Output the (X, Y) coordinate of the center of the cell containing the given text.  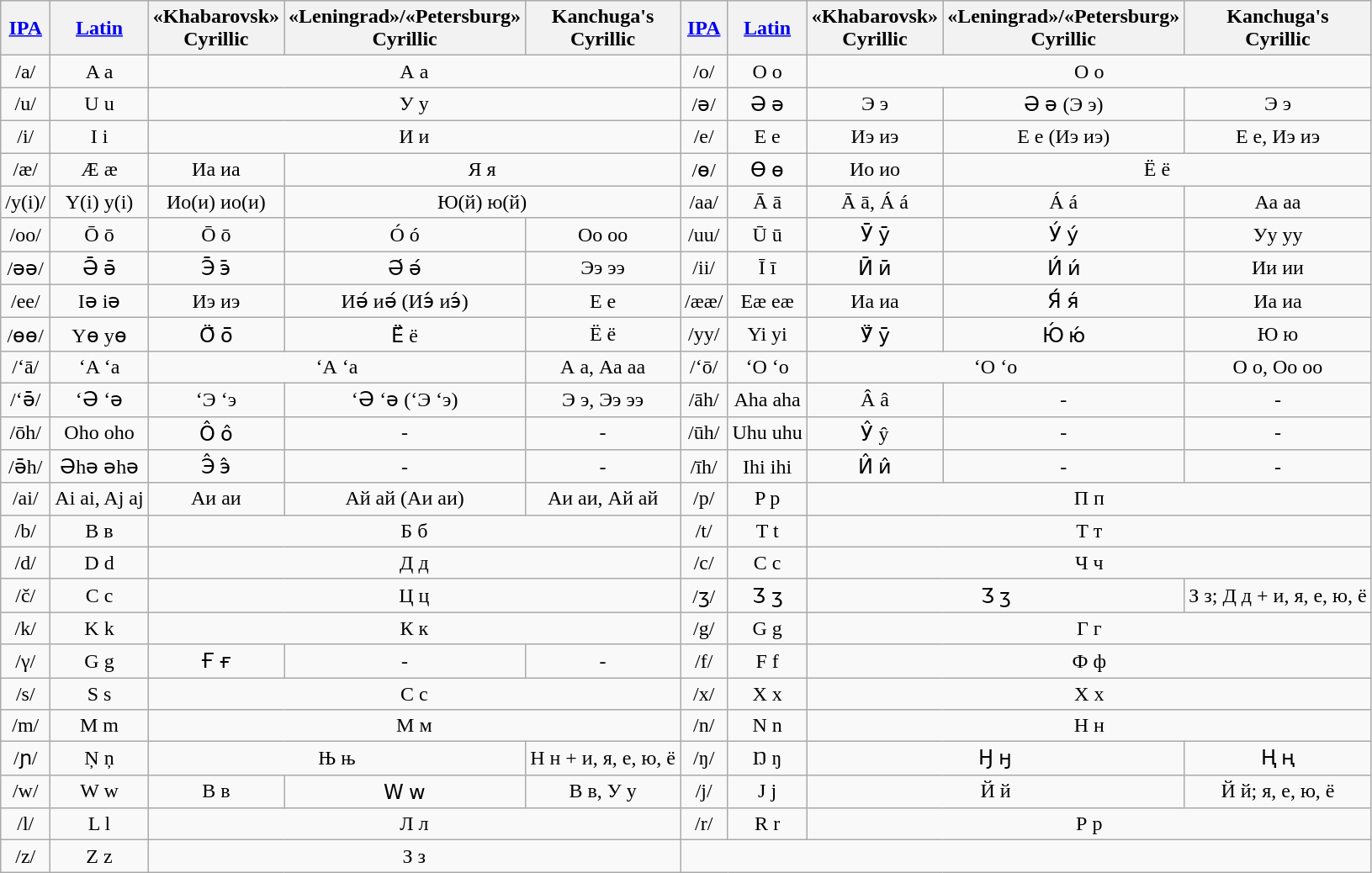
/‘ā/ (25, 367)
/l/ (25, 824)
Ņ ņ (99, 759)
Я я (483, 170)
/γ/ (25, 661)
/r/ (703, 824)
/t/ (703, 531)
/æ/ (25, 170)
/e/ (703, 136)
W w (99, 791)
Э̂ э̂ (215, 467)
/b/ (25, 531)
Аи аи, Ай ай (603, 499)
Ю́ ю́ (1063, 335)
Á á (1063, 202)
Ӧ̄ ӧ̄ (215, 335)
/c/ (703, 563)
Ԝ ԝ (405, 791)
Е е, Иэ иэ (1278, 136)
/g/ (703, 628)
Ā ā, Á á (875, 202)
/ө/ (703, 170)
Ц ц (414, 595)
K k (99, 628)
Й й; я, е, ю, ё (1278, 791)
Уу уу (1278, 235)
Т т (1089, 531)
/ʒ/ (703, 595)
‘A ‘a (99, 367)
Ӱ̄ ӱ̄ (875, 335)
/f/ (703, 661)
‘Ə ‘ə (99, 399)
Ё́ ё (405, 335)
Г г (1089, 628)
/n/ (703, 726)
Х х (1089, 694)
Ээ ээ (603, 268)
О о (1089, 71)
Й й (995, 791)
/ә/ (703, 104)
I i (99, 136)
Ӈ ӈ (995, 759)
Ф ф (1089, 661)
Æ æ (99, 170)
/aa/ (703, 202)
‘Э ‘э (215, 399)
У у (414, 104)
A a (99, 71)
/w/ (25, 791)
Ио ио (875, 170)
/s/ (25, 694)
Yɵ yɵ (99, 335)
/j/ (703, 791)
Ā ā (767, 202)
Ʒ ʒ (767, 595)
Y(i) y(i) (99, 202)
С с (414, 694)
О о, Оо оо (1278, 367)
/ee/ (25, 301)
E e (767, 136)
Ә ә (767, 104)
Ŋ ŋ (767, 759)
B в (99, 531)
Aha aha (767, 399)
Ио(и) ио(и) (215, 202)
Z z (99, 856)
‘Ә ‘ә (‘Э ‘э) (405, 399)
Њ њ (336, 759)
/өө/ (25, 335)
M m (99, 726)
З з (414, 856)
Аа аа (1278, 202)
Аи аи (215, 499)
Ī ī (767, 268)
И̂ и̂ (875, 467)
/ŋ/ (703, 759)
/i/ (25, 136)
/īh/ (703, 467)
/əə/ (25, 268)
Ә́ ә́ (405, 268)
Ӯ ӯ (875, 235)
Н н + и, я, е, ю, ё (603, 759)
В в, У у (603, 791)
L l (99, 824)
Ң ң (1278, 759)
Ū ū (767, 235)
/uu/ (703, 235)
А а (414, 71)
/k/ (25, 628)
/p/ (703, 499)
Е е (603, 301)
J j (767, 791)
U u (99, 104)
Е е (Иэ иэ) (1063, 136)
Ии ии (1278, 268)
Ai ai, Aj aj (99, 499)
Oho oho (99, 433)
У̂ ŷ (875, 433)
O o (767, 71)
S s (99, 694)
Ч ч (1089, 563)
R r (767, 824)
Iə iə (99, 301)
/x/ (703, 694)
Eæ eæ (767, 301)
В в (215, 791)
У́ у́ (1063, 235)
Л л (414, 824)
Ю ю (1278, 335)
/‘ə̄/ (25, 399)
Н н (1089, 726)
/ōh/ (25, 433)
T t (767, 531)
О̂ о̂ (215, 433)
/o/ (703, 71)
Д д (414, 563)
F f (767, 661)
/u/ (25, 104)
И и (414, 136)
Я́ я́ (1063, 301)
P p (767, 499)
‘О ‘о (995, 367)
/ə̄h/ (25, 467)
Б б (414, 531)
Ю(й) ю(й) (483, 202)
/āh/ (703, 399)
‘O ‘o (767, 367)
/č/ (25, 595)
/ai/ (25, 499)
/ūh/ (703, 433)
Ə̄ ə̄ (99, 268)
Ӣ ӣ (875, 268)
М м (414, 726)
/y(i)/ (25, 202)
Ӡ ӡ (995, 595)
N n (767, 726)
/‘ō/ (703, 367)
X x (767, 694)
Э̄ э̄ (215, 268)
/ɲ/ (25, 759)
/a/ (25, 71)
Оо оо (603, 235)
Ғ ғ (215, 661)
Ө ө (767, 170)
/m/ (25, 726)
П п (1089, 499)
Uhu uhu (767, 433)
И́ и́ (1063, 268)
А а, Аа аа (603, 367)
Ihi ihi (767, 467)
Əhə əhə (99, 467)
Ó ó (405, 235)
Р р (1089, 824)
Ә ә (Э э) (1063, 104)
/yy/ (703, 335)
Â â (875, 399)
/ææ/ (703, 301)
Э э, Ээ ээ (603, 399)
К к (414, 628)
/z/ (25, 856)
Ай ай (Аи аи) (405, 499)
/oo/ (25, 235)
/d/ (25, 563)
/ii/ (703, 268)
Yi yi (767, 335)
З з; Д д + и, я, е, ю, ё (1278, 595)
‘А ‘а (336, 367)
D d (99, 563)
Иә́ иә́ (Иэ́ иэ́) (405, 301)
